Find where the given text appears and provide that cell's center as [X, Y] coordinate. 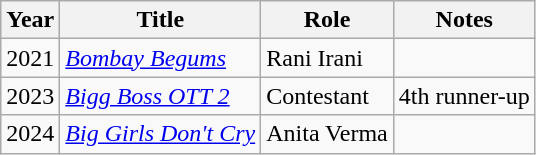
Big Girls Don't Cry [160, 134]
Rani Irani [328, 58]
Role [328, 20]
2023 [30, 96]
Year [30, 20]
Bombay Begums [160, 58]
Contestant [328, 96]
Bigg Boss OTT 2 [160, 96]
Anita Verma [328, 134]
Title [160, 20]
Notes [464, 20]
4th runner-up [464, 96]
2021 [30, 58]
2024 [30, 134]
